Scan for the cell matching the given text and deliver its [x, y] coordinate at center. 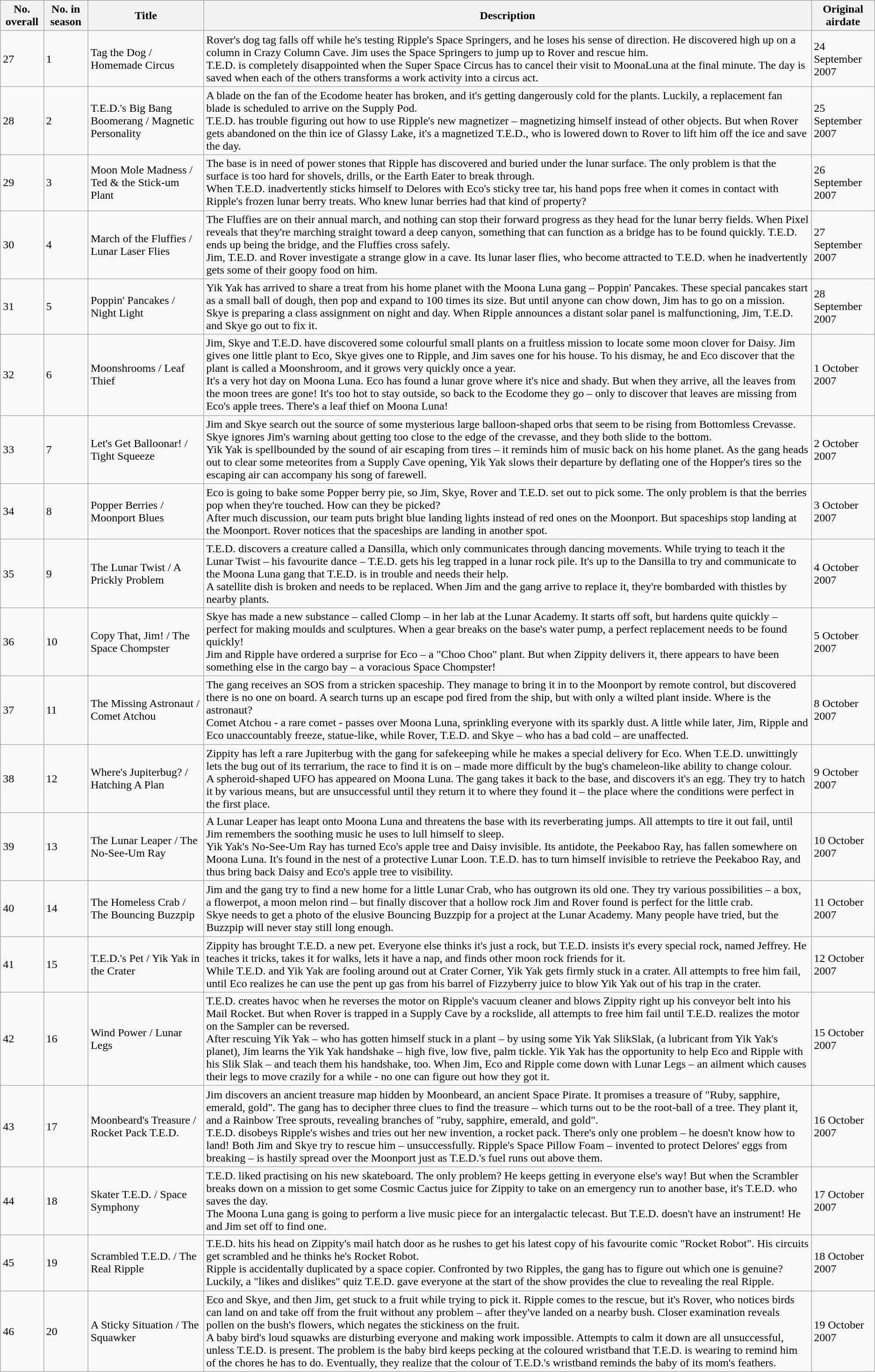
42 [22, 1039]
1 [65, 59]
Tag the Dog / Homemade Circus [146, 59]
No. overall [22, 16]
28 September 2007 [843, 307]
18 [65, 1201]
31 [22, 307]
Copy That, Jim! / The Space Chompster [146, 642]
Poppin' Pancakes / Night Light [146, 307]
7 [65, 449]
Description [508, 16]
4 [65, 245]
17 [65, 1126]
12 October 2007 [843, 964]
Where's Jupiterbug? / Hatching A Plan [146, 779]
6 [65, 375]
30 [22, 245]
The Missing Astronaut / Comet Atchou [146, 710]
19 October 2007 [843, 1331]
9 [65, 573]
29 [22, 182]
39 [22, 847]
11 October 2007 [843, 909]
Moonshrooms / Leaf Thief [146, 375]
36 [22, 642]
4 October 2007 [843, 573]
25 September 2007 [843, 121]
9 October 2007 [843, 779]
T.E.D.'s Pet / Yik Yak in the Crater [146, 964]
Skater T.E.D. / Space Symphony [146, 1201]
3 October 2007 [843, 512]
Title [146, 16]
16 October 2007 [843, 1126]
34 [22, 512]
11 [65, 710]
24 September 2007 [843, 59]
33 [22, 449]
40 [22, 909]
28 [22, 121]
A Sticky Situation / The Squawker [146, 1331]
27 [22, 59]
44 [22, 1201]
41 [22, 964]
March of the Fluffies / Lunar Laser Flies [146, 245]
38 [22, 779]
14 [65, 909]
8 October 2007 [843, 710]
26 September 2007 [843, 182]
10 October 2007 [843, 847]
5 [65, 307]
20 [65, 1331]
Let's Get Balloonar! / Tight Squeeze [146, 449]
16 [65, 1039]
19 [65, 1263]
27 September 2007 [843, 245]
3 [65, 182]
Scrambled T.E.D. / The Real Ripple [146, 1263]
No. in season [65, 16]
10 [65, 642]
Moon Mole Madness / Ted & the Stick-um Plant [146, 182]
Original airdate [843, 16]
2 October 2007 [843, 449]
13 [65, 847]
15 [65, 964]
T.E.D.'s Big Bang Boomerang / Magnetic Personality [146, 121]
The Homeless Crab / The Bouncing Buzzpip [146, 909]
Moonbeard's Treasure / Rocket Pack T.E.D. [146, 1126]
1 October 2007 [843, 375]
46 [22, 1331]
8 [65, 512]
12 [65, 779]
17 October 2007 [843, 1201]
The Lunar Twist / A Prickly Problem [146, 573]
37 [22, 710]
5 October 2007 [843, 642]
Popper Berries / Moonport Blues [146, 512]
Wind Power / Lunar Legs [146, 1039]
35 [22, 573]
2 [65, 121]
The Lunar Leaper / The No-See-Um Ray [146, 847]
45 [22, 1263]
15 October 2007 [843, 1039]
43 [22, 1126]
18 October 2007 [843, 1263]
32 [22, 375]
